From the cell containing the given text, extract its center point as [x, y] coordinate. 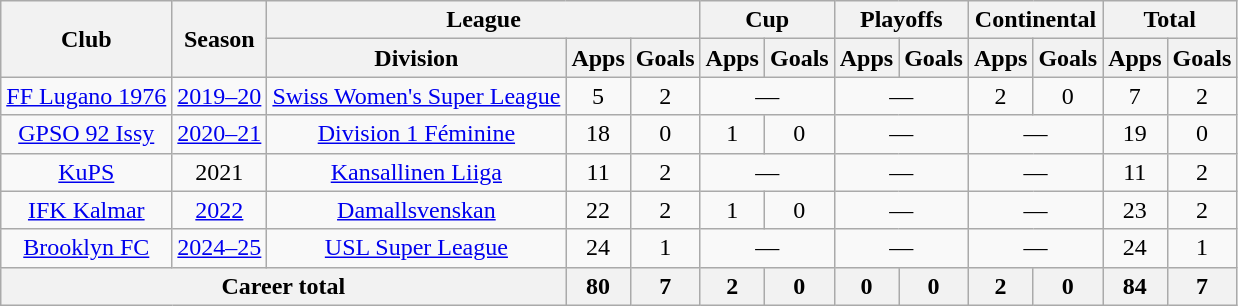
FF Lugano 1976 [86, 96]
2019–20 [220, 96]
19 [1135, 134]
League [484, 20]
GPSO 92 Issy [86, 134]
2024–25 [220, 248]
Kansallinen Liiga [416, 172]
Playoffs [901, 20]
Division 1 Féminine [416, 134]
Damallsvenskan [416, 210]
23 [1135, 210]
5 [598, 96]
Swiss Women's Super League [416, 96]
Cup [767, 20]
IFK Kalmar [86, 210]
84 [1135, 286]
80 [598, 286]
18 [598, 134]
KuPS [86, 172]
Brooklyn FC [86, 248]
USL Super League [416, 248]
Season [220, 39]
22 [598, 210]
2022 [220, 210]
Division [416, 58]
2020–21 [220, 134]
Total [1170, 20]
Club [86, 39]
Career total [284, 286]
2021 [220, 172]
Continental [1035, 20]
